Capture the cell that displays the provided text and extract its (x, y) central coordinate. 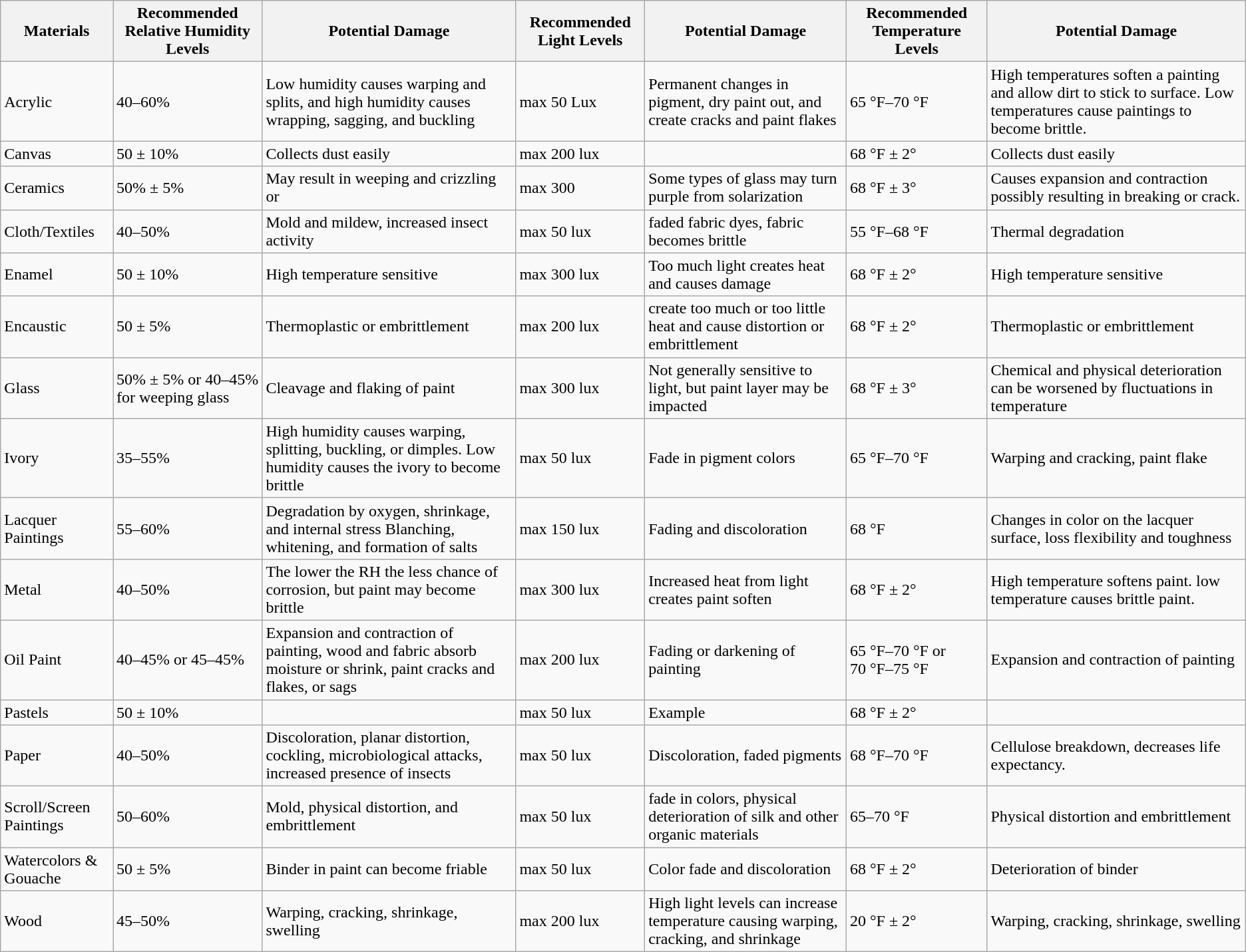
Degradation by oxygen, shrinkage, and internal stress Blanching, whitening, and formation of salts (389, 528)
Causes expansion and contraction possibly resulting in breaking or crack. (1116, 188)
40–60% (188, 101)
50% ± 5% (188, 188)
Example (745, 713)
68 °F (917, 528)
Recommended Temperature Levels (917, 31)
Cleavage and flaking of paint (389, 388)
Ceramics (57, 188)
max 150 lux (580, 528)
Recommended Relative Humidity Levels (188, 31)
May result in weeping and crizzling or (389, 188)
55–60% (188, 528)
Paper (57, 756)
68 °F–70 °F (917, 756)
Not generally sensitive to light, but paint layer may be impacted (745, 388)
Scroll/Screen Paintings (57, 817)
The lower the RH the less chance of corrosion, but paint may become brittle (389, 589)
High humidity causes warping, splitting, buckling, or dimples. Low humidity causes the ivory to become brittle (389, 458)
Recommended Light Levels (580, 31)
Too much light creates heat and causes damage (745, 274)
Binder in paint can become friable (389, 869)
Ivory (57, 458)
Enamel (57, 274)
fade in colors, physical deterioration of silk and other organic materials (745, 817)
Increased heat from light creates paint soften (745, 589)
Glass (57, 388)
Permanent changes in pigment, dry paint out, and create cracks and paint flakes (745, 101)
50% ± 5% or 40–45% for weeping glass (188, 388)
Changes in color on the lacquer surface, loss flexibility and toughness (1116, 528)
Acrylic (57, 101)
35–55% (188, 458)
Deterioration of binder (1116, 869)
65 °F–70 °F or 70 °F–75 °F (917, 660)
45–50% (188, 921)
max 300 (580, 188)
Warping and cracking, paint flake (1116, 458)
Low humidity causes warping and splits, and high humidity causes wrapping, sagging, and buckling (389, 101)
50–60% (188, 817)
Mold and mildew, increased insect activity (389, 232)
Mold, physical distortion, and embrittlement (389, 817)
20 °F ± 2° (917, 921)
Physical distortion and embrittlement (1116, 817)
max 50 Lux (580, 101)
Watercolors & Gouache (57, 869)
Expansion and contraction of painting, wood and fabric absorb moisture or shrink, paint cracks and flakes, or sags (389, 660)
Fade in pigment colors (745, 458)
Canvas (57, 154)
Cloth/Textiles (57, 232)
Discoloration, faded pigments (745, 756)
Chemical and physical deterioration can be worsened by fluctuations in temperature (1116, 388)
Encaustic (57, 327)
High temperatures soften a painting and allow dirt to stick to surface. Low temperatures cause paintings to become brittle. (1116, 101)
40–45% or 45–45% (188, 660)
Discoloration, planar distortion, cockling, microbiological attacks, increased presence of insects (389, 756)
Oil Paint (57, 660)
faded fabric dyes, fabric becomes brittle (745, 232)
Thermal degradation (1116, 232)
Metal (57, 589)
Pastels (57, 713)
Wood (57, 921)
Cellulose breakdown, decreases life expectancy. (1116, 756)
High light levels can increase temperature causing warping, cracking, and shrinkage (745, 921)
Color fade and discoloration (745, 869)
55 °F–68 °F (917, 232)
Lacquer Paintings (57, 528)
High temperature softens paint. low temperature causes brittle paint. (1116, 589)
create too much or too little heat and cause distortion or embrittlement (745, 327)
65–70 °F (917, 817)
Some types of glass may turn purple from solarization (745, 188)
Fading and discoloration (745, 528)
Expansion and contraction of painting (1116, 660)
Materials (57, 31)
Fading or darkening of painting (745, 660)
